Determine the (x, y) coordinate at the center of the cell enclosing the given text.  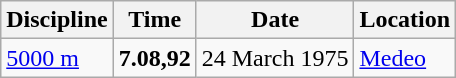
Date (275, 20)
24 March 1975 (275, 58)
7.08,92 (154, 58)
Time (154, 20)
Location (405, 20)
5000 m (57, 58)
Medeo (405, 58)
Discipline (57, 20)
